Locate the cell with the specified text and output its [X, Y] center coordinate. 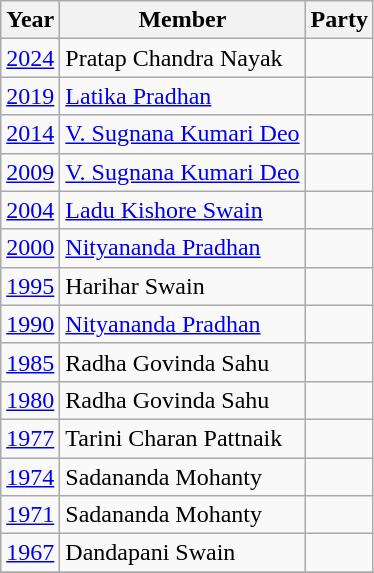
2024 [30, 58]
1980 [30, 400]
1974 [30, 477]
1995 [30, 286]
Member [182, 20]
Pratap Chandra Nayak [182, 58]
1977 [30, 438]
Ladu Kishore Swain [182, 210]
1967 [30, 553]
1971 [30, 515]
Latika Pradhan [182, 96]
Tarini Charan Pattnaik [182, 438]
Party [339, 20]
2000 [30, 248]
2019 [30, 96]
2014 [30, 134]
Harihar Swain [182, 286]
Year [30, 20]
2009 [30, 172]
Dandapani Swain [182, 553]
2004 [30, 210]
1990 [30, 324]
1985 [30, 362]
